Return the (X, Y) coordinate for the center point of the cell that contains the specified text.  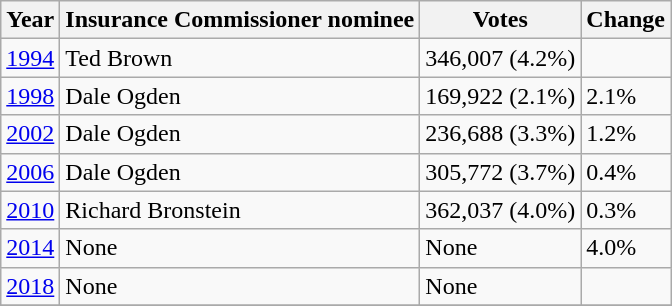
0.4% (626, 172)
2002 (30, 134)
2010 (30, 210)
346,007 (4.2%) (500, 58)
2.1% (626, 96)
362,037 (4.0%) (500, 210)
1998 (30, 96)
Change (626, 20)
2006 (30, 172)
236,688 (3.3%) (500, 134)
2018 (30, 286)
4.0% (626, 248)
2014 (30, 248)
Ted Brown (240, 58)
Insurance Commissioner nominee (240, 20)
0.3% (626, 210)
169,922 (2.1%) (500, 96)
Votes (500, 20)
1994 (30, 58)
1.2% (626, 134)
305,772 (3.7%) (500, 172)
Richard Bronstein (240, 210)
Year (30, 20)
